Identify which cell holds the provided text, then report its [X, Y] central coordinate. 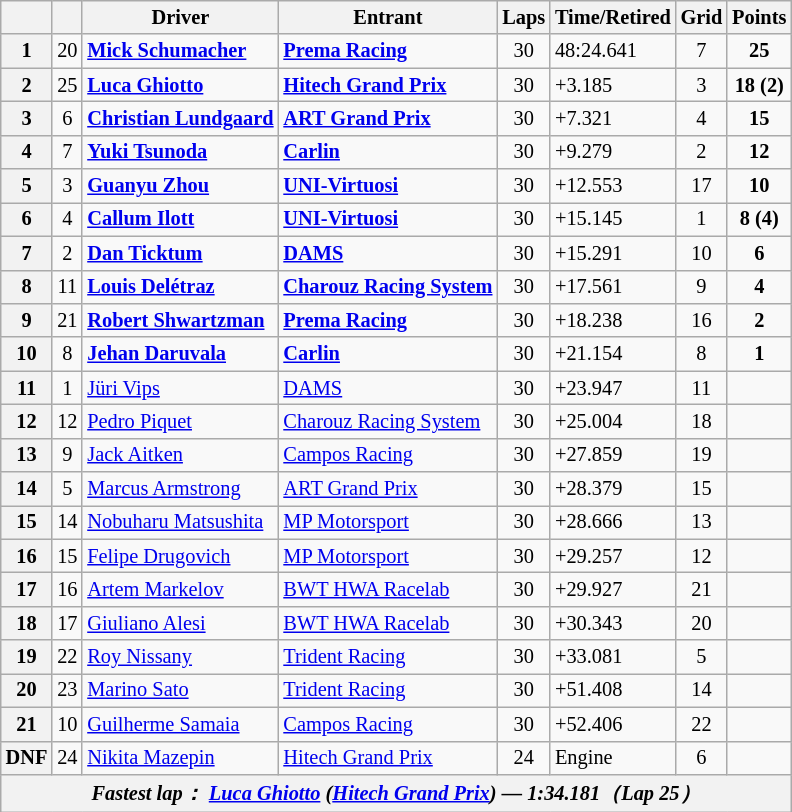
Entrant [388, 17]
Driver [180, 17]
Grid [702, 17]
Points [759, 17]
+29.927 [613, 589]
Jehan Daruvala [180, 354]
+28.379 [613, 489]
+3.185 [613, 85]
Pedro Piquet [180, 421]
Time/Retired [613, 17]
+15.291 [613, 253]
Robert Shwartzman [180, 320]
Dan Ticktum [180, 253]
+51.408 [613, 690]
Yuki Tsunoda [180, 152]
Guilherme Samaia [180, 724]
Artem Markelov [180, 589]
Nikita Mazepin [180, 758]
8 (4) [759, 219]
Louis Delétraz [180, 287]
+18.238 [613, 320]
+7.321 [613, 118]
Engine [613, 758]
+29.257 [613, 556]
+28.666 [613, 522]
+23.947 [613, 388]
+9.279 [613, 152]
Felipe Drugovich [180, 556]
+15.145 [613, 219]
+17.561 [613, 287]
Marino Sato [180, 690]
Guanyu Zhou [180, 186]
Jüri Vips [180, 388]
Laps [524, 17]
+12.553 [613, 186]
Jack Aitken [180, 455]
+27.859 [613, 455]
Mick Schumacher [180, 51]
23 [67, 690]
+25.004 [613, 421]
+30.343 [613, 623]
Callum Ilott [180, 219]
Marcus Armstrong [180, 489]
DNF [27, 758]
Nobuharu Matsushita [180, 522]
Roy Nissany [180, 657]
48:24.641 [613, 51]
18 (2) [759, 85]
Luca Ghiotto [180, 85]
Fastest lap： Luca Ghiotto (Hitech Grand Prix) — 1:34.181（Lap 25） [396, 792]
+33.081 [613, 657]
+52.406 [613, 724]
Christian Lundgaard [180, 118]
+21.154 [613, 354]
Giuliano Alesi [180, 623]
